Pinpoint the cell where the given text exists, returning its [x, y] midpoint coordinate. 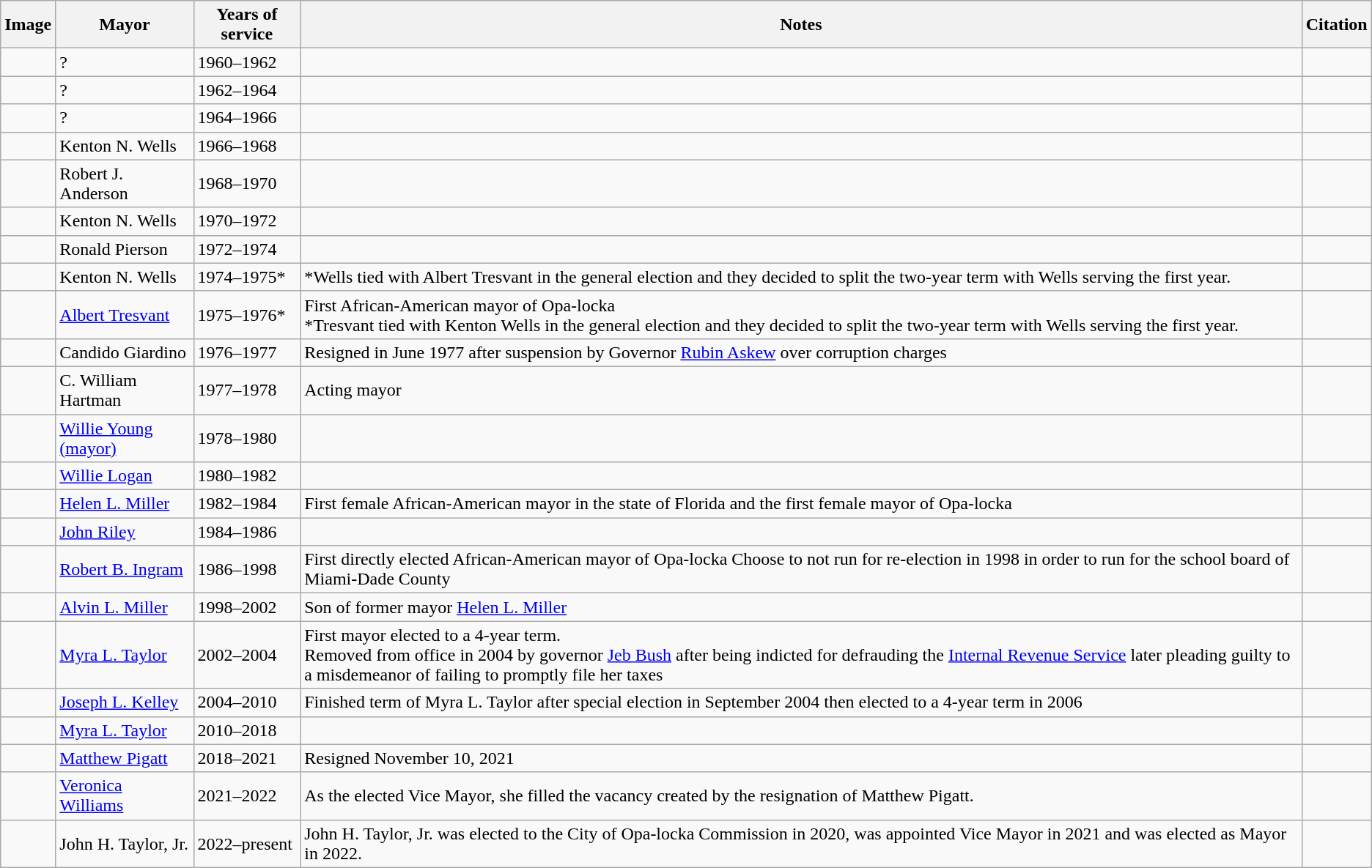
2010–2018 [247, 730]
First female African-American mayor in the state of Florida and the first female mayor of Opa-locka [801, 504]
Robert B. Ingram [125, 570]
Resigned November 10, 2021 [801, 758]
1960–1962 [247, 62]
John H. Taylor, Jr. [125, 844]
Years of service [247, 25]
John H. Taylor, Jr. was elected to the City of Opa-locka Commission in 2020, was appointed Vice Mayor in 2021 and was elected as Mayor in 2022. [801, 844]
1975–1976* [247, 315]
1986–1998 [247, 570]
1962–1964 [247, 90]
1998–2002 [247, 607]
*Wells tied with Albert Tresvant in the general election and they decided to split the two-year term with Wells serving the first year. [801, 277]
1966–1968 [247, 146]
John Riley [125, 532]
1984–1986 [247, 532]
Veronica Williams [125, 795]
1970–1972 [247, 221]
2018–2021 [247, 758]
Willie Logan [125, 476]
As the elected Vice Mayor, she filled the vacancy created by the resignation of Matthew Pigatt. [801, 795]
2002–2004 [247, 655]
Albert Tresvant [125, 315]
Candido Giardino [125, 352]
Ronald Pierson [125, 249]
1976–1977 [247, 352]
Resigned in June 1977 after suspension by Governor Rubin Askew over corruption charges [801, 352]
1968–1970 [247, 183]
Willie Young (mayor) [125, 438]
Citation [1337, 25]
Alvin L. Miller [125, 607]
Son of former mayor Helen L. Miller [801, 607]
1977–1978 [247, 390]
2021–2022 [247, 795]
Joseph L. Kelley [125, 702]
Robert J. Anderson [125, 183]
2022–present [247, 844]
1964–1966 [247, 118]
C. William Hartman [125, 390]
Finished term of Myra L. Taylor after special election in September 2004 then elected to a 4-year term in 2006 [801, 702]
Helen L. Miller [125, 504]
1982–1984 [247, 504]
1972–1974 [247, 249]
2004–2010 [247, 702]
Image [28, 25]
Acting mayor [801, 390]
Notes [801, 25]
Mayor [125, 25]
1974–1975* [247, 277]
1978–1980 [247, 438]
Matthew Pigatt [125, 758]
1980–1982 [247, 476]
